Output the [x, y] coordinate of the center of the cell containing the given text.  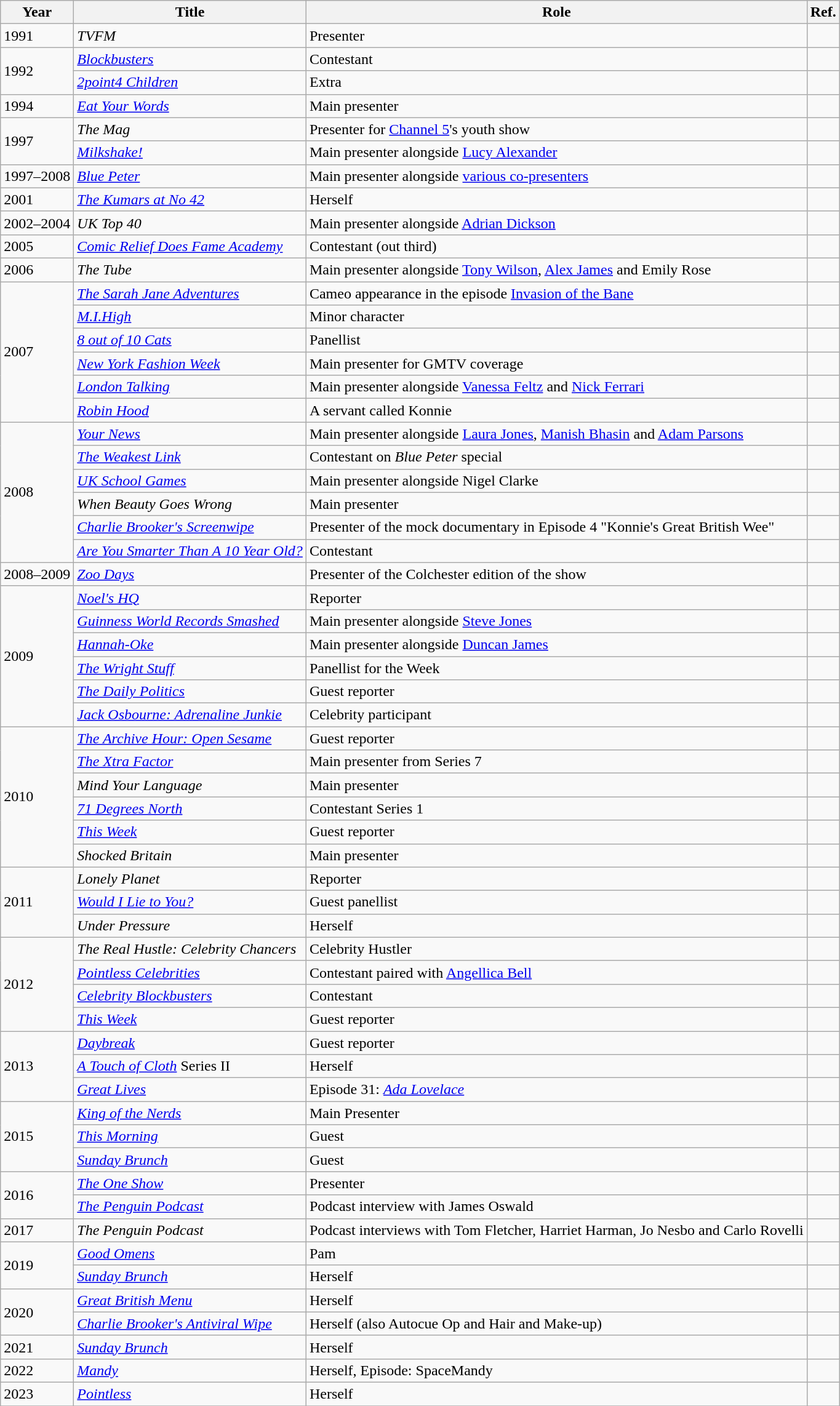
Blockbusters [190, 59]
2002–2004 [37, 223]
Herself, Episode: SpaceMandy [556, 1370]
Contestant paired with Angellica Bell [556, 972]
Main presenter alongside Adrian Dickson [556, 223]
Main presenter alongside Tony Wilson, Alex James and Emily Rose [556, 270]
Your News [190, 434]
8 out of 10 Cats [190, 340]
Guest panellist [556, 902]
2012 [37, 984]
Under Pressure [190, 925]
2008–2009 [37, 574]
Presenter of the Colchester edition of the show [556, 574]
2015 [37, 1136]
Contestant Series 1 [556, 809]
Good Omens [190, 1253]
A servant called Konnie [556, 410]
2009 [37, 656]
Zoo Days [190, 574]
Pointless Celebrities [190, 972]
2020 [37, 1312]
The Wright Stuff [190, 668]
Cameo appearance in the episode Invasion of the Bane [556, 294]
2011 [37, 902]
Are You Smarter Than A 10 Year Old? [190, 551]
Shocked Britain [190, 855]
2010 [37, 797]
TVFM [190, 36]
Minor character [556, 317]
Celebrity Hustler [556, 949]
Pointless [190, 1394]
Mind Your Language [190, 785]
Presenter for Channel 5's youth show [556, 129]
Guinness World Records Smashed [190, 621]
Main presenter alongside various co-presenters [556, 176]
New York Fashion Week [190, 364]
Robin Hood [190, 410]
Contestant (out third) [556, 246]
1992 [37, 71]
1991 [37, 36]
Jack Osbourne: Adrenaline Junkie [190, 715]
Mandy [190, 1370]
Panellist [556, 340]
Presenter of the mock documentary in Episode 4 "Konnie's Great British Wee" [556, 527]
London Talking [190, 387]
Panellist for the Week [556, 668]
2001 [37, 199]
The Weakest Link [190, 457]
Hannah-Oke [190, 644]
71 Degrees North [190, 809]
2007 [37, 352]
2point4 Children [190, 82]
Podcast interviews with Tom Fletcher, Harriet Harman, Jo Nesbo and Carlo Rovelli [556, 1230]
2013 [37, 1066]
Eat Your Words [190, 106]
The Real Hustle: Celebrity Chancers [190, 949]
The Archive Hour: Open Sesame [190, 738]
Main presenter alongside Lucy Alexander [556, 153]
UK School Games [190, 481]
1994 [37, 106]
The Mag [190, 129]
Main presenter alongside Laura Jones, Manish Bhasin and Adam Parsons [556, 434]
2017 [37, 1230]
The Sarah Jane Adventures [190, 294]
Main presenter alongside Duncan James [556, 644]
The Daily Politics [190, 692]
2023 [37, 1394]
Comic Relief Does Fame Academy [190, 246]
Noel's HQ [190, 597]
2005 [37, 246]
Main presenter alongside Vanessa Feltz and Nick Ferrari [556, 387]
Herself (also Autocue Op and Hair and Make-up) [556, 1324]
Lonely Planet [190, 879]
The Xtra Factor [190, 762]
Main presenter for GMTV coverage [556, 364]
Episode 31: Ada Lovelace [556, 1090]
Title [190, 12]
This Morning [190, 1136]
Milkshake! [190, 153]
2016 [37, 1195]
2008 [37, 492]
Celebrity participant [556, 715]
Contestant on Blue Peter special [556, 457]
2006 [37, 270]
Daybreak [190, 1043]
The One Show [190, 1183]
Celebrity Blockbusters [190, 996]
Charlie Brooker's Screenwipe [190, 527]
King of the Nerds [190, 1113]
1997–2008 [37, 176]
Main Presenter [556, 1113]
Extra [556, 82]
When Beauty Goes Wrong [190, 504]
2019 [37, 1265]
Year [37, 12]
2022 [37, 1370]
Pam [556, 1253]
Main presenter from Series 7 [556, 762]
UK Top 40 [190, 223]
A Touch of Cloth Series II [190, 1066]
Great British Menu [190, 1300]
Blue Peter [190, 176]
Podcast interview with James Oswald [556, 1207]
Great Lives [190, 1090]
Charlie Brooker's Antiviral Wipe [190, 1324]
Role [556, 12]
The Kumars at No 42 [190, 199]
M.I.High [190, 317]
Main presenter alongside Nigel Clarke [556, 481]
Would I Lie to You? [190, 902]
The Tube [190, 270]
2021 [37, 1347]
Ref. [823, 12]
1997 [37, 141]
Main presenter alongside Steve Jones [556, 621]
